Find where the given text appears and provide that cell's center as [X, Y] coordinate. 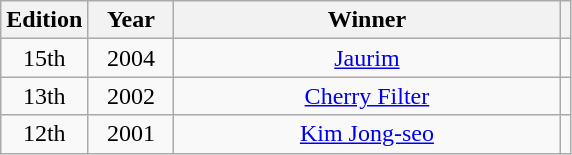
Year [131, 20]
2001 [131, 134]
2002 [131, 96]
13th [44, 96]
15th [44, 58]
Cherry Filter [367, 96]
Edition [44, 20]
Kim Jong-seo [367, 134]
Jaurim [367, 58]
2004 [131, 58]
Winner [367, 20]
12th [44, 134]
